Output the [X, Y] coordinate of the center of the cell containing the given text.  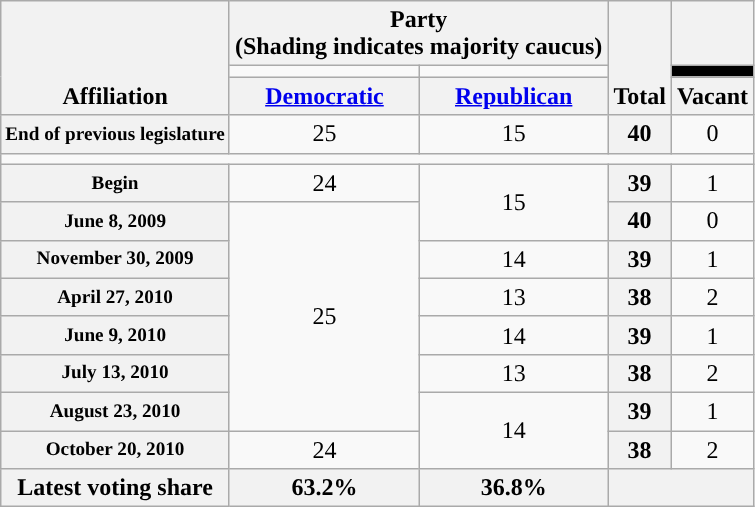
August 23, 2010 [116, 411]
Party (Shading indicates majority caucus) [418, 34]
November 30, 2009 [116, 259]
Total [640, 58]
36.8% [514, 488]
July 13, 2010 [116, 373]
October 20, 2010 [116, 449]
Begin [116, 183]
Democratic [324, 96]
April 27, 2010 [116, 297]
End of previous legislature [116, 134]
June 9, 2010 [116, 335]
June 8, 2009 [116, 221]
Latest voting share [116, 488]
Republican [514, 96]
Vacant [712, 96]
63.2% [324, 488]
Affiliation [116, 58]
